Find where the given text appears and provide that cell's center as [X, Y] coordinate. 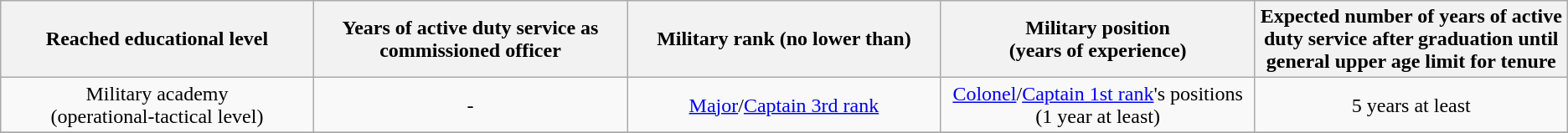
Major/Captain 3rd rank [784, 105]
- [471, 105]
Military academy(operational-tactical level) [157, 105]
Expected number of years of active duty service after graduation until general upper age limit for tenure [1411, 39]
Reached educational level [157, 39]
Military position(years of experience) [1097, 39]
Years of active duty service as commissioned officer [471, 39]
Colonel/Captain 1st rank's positions(1 year at least) [1097, 105]
Military rank (no lower than) [784, 39]
5 years at least [1411, 105]
